Return (x, y) of the center of cell containing provided text 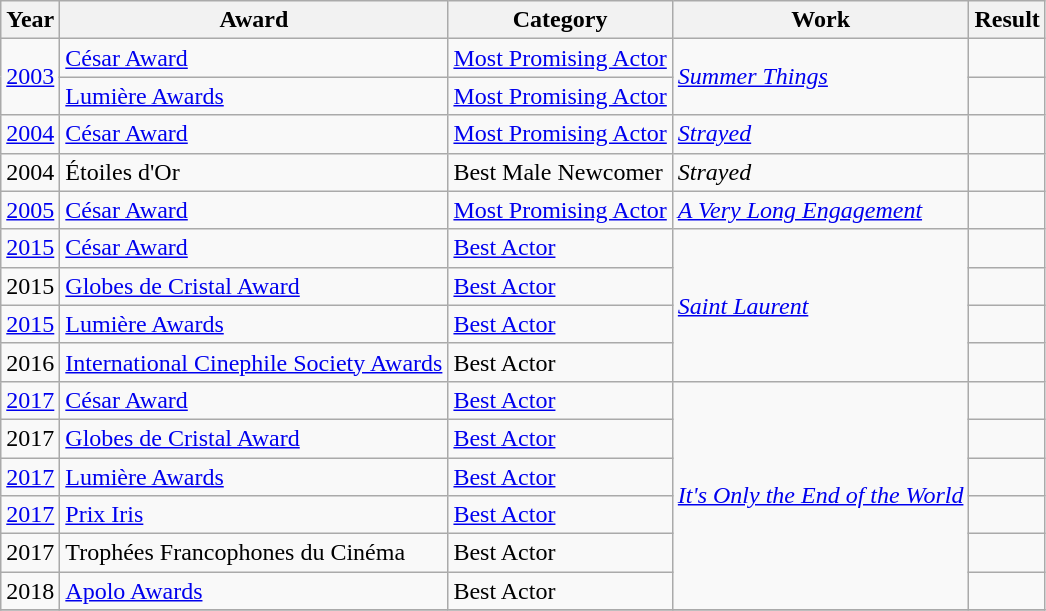
A Very Long Engagement (820, 210)
2003 (30, 77)
Category (560, 20)
It's Only the End of the World (820, 495)
Result (1007, 20)
Trophées Francophones du Cinéma (254, 553)
Apolo Awards (254, 591)
Étoiles d'Or (254, 172)
2016 (30, 362)
Year (30, 20)
Saint Laurent (820, 305)
2005 (30, 210)
Summer Things (820, 77)
2018 (30, 591)
Award (254, 20)
Prix Iris (254, 515)
Work (820, 20)
Best Male Newcomer (560, 172)
International Cinephile Society Awards (254, 362)
